Determine the [x, y] coordinate at the center of the cell enclosing the given text.  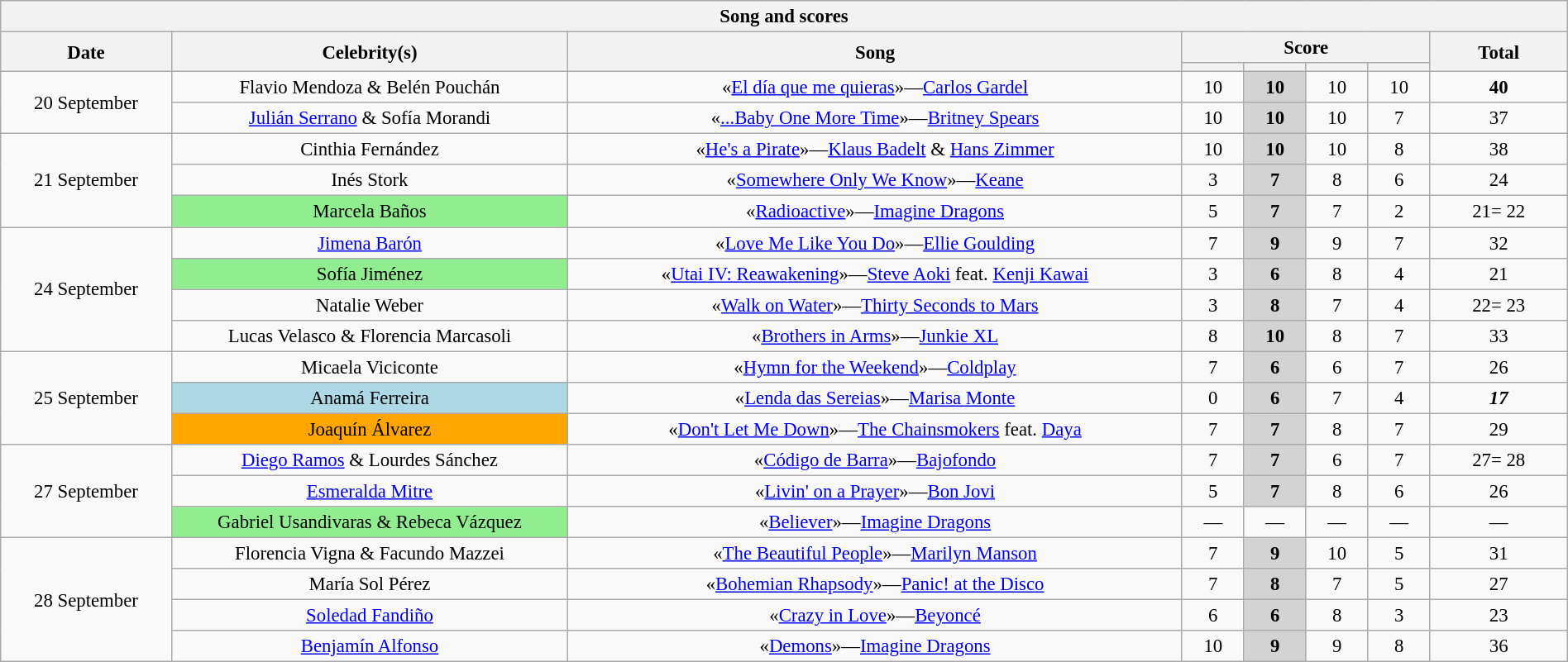
33 [1499, 336]
Score [1306, 48]
«El día que me quieras»—Carlos Gardel [875, 88]
«Don't Let Me Down»—The Chainsmokers feat. Daya [875, 429]
Cinthia Fernández [370, 150]
21= 22 [1499, 212]
Esmeralda Mitre [370, 491]
«Lenda das Sereias»—Marisa Monte [875, 398]
Julián Serrano & Sofía Morandi [370, 118]
2 [1399, 212]
38 [1499, 150]
«Somewhere Only We Know»—Keane [875, 181]
«Livin' on a Prayer»—Bon Jovi [875, 491]
Jimena Barón [370, 243]
Florencia Vigna & Facundo Mazzei [370, 554]
27= 28 [1499, 460]
Inés Stork [370, 181]
María Sol Pérez [370, 584]
25 September [86, 398]
40 [1499, 88]
Sofía Jiménez [370, 274]
Joaquín Álvarez [370, 429]
«Hymn for the Weekend»—Coldplay [875, 367]
27 [1499, 584]
«Radioactive»—Imagine Dragons [875, 212]
«...Baby One More Time»—Britney Spears [875, 118]
«Código de Barra»—Bajofondo [875, 460]
Flavio Mendoza & Belén Pouchán [370, 88]
Anamá Ferreira [370, 398]
24 September [86, 289]
«Brothers in Arms»—Junkie XL [875, 336]
28 September [86, 600]
«Love Me Like You Do»—Ellie Goulding [875, 243]
«Utai IV: Reawakening»—Steve Aoki feat. Kenji Kawai [875, 274]
«Walk on Water»—Thirty Seconds to Mars [875, 305]
«Bohemian Rhapsody»—Panic! at the Disco [875, 584]
Marcela Baños [370, 212]
«Crazy in Love»—Beyoncé [875, 616]
37 [1499, 118]
21 [1499, 274]
36 [1499, 646]
22= 23 [1499, 305]
27 September [86, 491]
32 [1499, 243]
Lucas Velasco & Florencia Marcasoli [370, 336]
29 [1499, 429]
Diego Ramos & Lourdes Sánchez [370, 460]
Soledad Fandiño [370, 616]
Micaela Viciconte [370, 367]
Benjamín Alfonso [370, 646]
«The Beautiful People»—Marilyn Manson [875, 554]
Celebrity(s) [370, 52]
Gabriel Usandivaras & Rebeca Vázquez [370, 522]
17 [1499, 398]
31 [1499, 554]
23 [1499, 616]
20 September [86, 102]
Song [875, 52]
Total [1499, 52]
«Believer»—Imagine Dragons [875, 522]
Natalie Weber [370, 305]
0 [1212, 398]
Song and scores [784, 17]
Date [86, 52]
21 September [86, 180]
«Demons»—Imagine Dragons [875, 646]
24 [1499, 181]
«He's a Pirate»—Klaus Badelt & Hans Zimmer [875, 150]
